Identify which cell holds the provided text, then report its (X, Y) central coordinate. 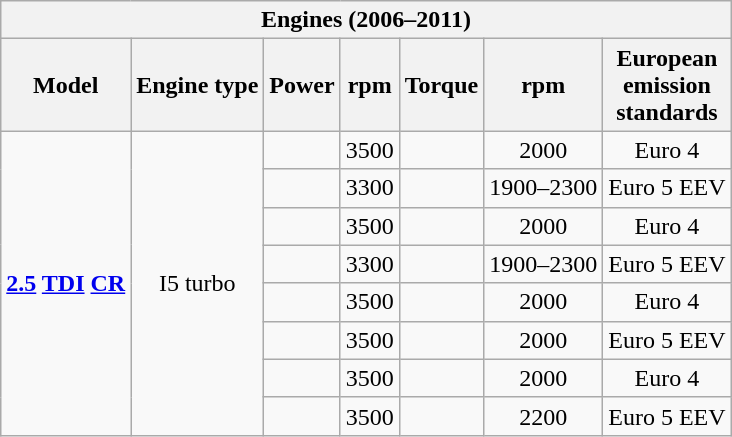
I5 turbo (198, 283)
Europeanemissionstandards (667, 85)
2200 (544, 416)
Engine type (198, 85)
Engines (2006–2011) (366, 20)
2.5 TDI CR (66, 283)
Power (302, 85)
Model (66, 85)
Torque (441, 85)
